From the cell containing the given text, extract its center point as [x, y] coordinate. 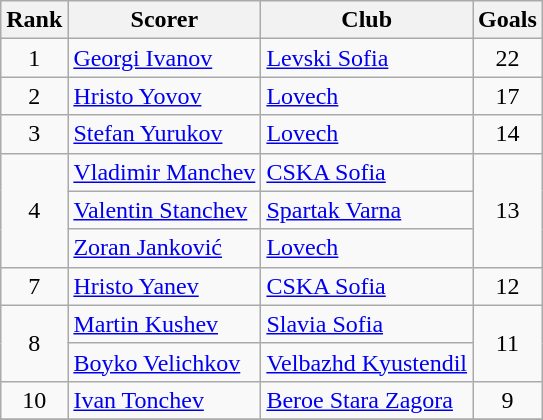
Vladimir Manchev [164, 172]
Ivan Tonchev [164, 400]
Velbazhd Kyustendil [367, 362]
Georgi Ivanov [164, 58]
8 [34, 343]
7 [34, 286]
14 [508, 134]
Scorer [164, 20]
1 [34, 58]
3 [34, 134]
Stefan Yurukov [164, 134]
11 [508, 343]
13 [508, 210]
Levski Sofia [367, 58]
Beroe Stara Zagora [367, 400]
Spartak Varna [367, 210]
22 [508, 58]
Hristo Yanev [164, 286]
10 [34, 400]
Martin Kushev [164, 324]
12 [508, 286]
Goals [508, 20]
Hristo Yovov [164, 96]
Zoran Janković [164, 248]
Club [367, 20]
Rank [34, 20]
2 [34, 96]
9 [508, 400]
Slavia Sofia [367, 324]
Valentin Stanchev [164, 210]
Boyko Velichkov [164, 362]
4 [34, 210]
17 [508, 96]
